Identify which cell holds the provided text, then report its (X, Y) central coordinate. 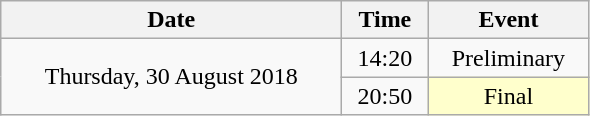
Event (508, 20)
14:20 (385, 58)
Thursday, 30 August 2018 (172, 77)
Final (508, 96)
20:50 (385, 96)
Preliminary (508, 58)
Date (172, 20)
Time (385, 20)
